Search for the cell housing the specified text and yield its [X, Y] center coordinate. 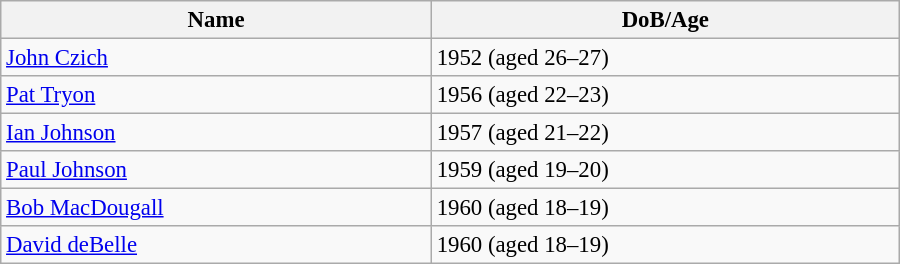
DoB/Age [665, 20]
Name [216, 20]
Bob MacDougall [216, 208]
Pat Tryon [216, 95]
John Czich [216, 58]
1957 (aged 21–22) [665, 133]
1956 (aged 22–23) [665, 95]
Paul Johnson [216, 170]
Ian Johnson [216, 133]
1959 (aged 19–20) [665, 170]
David deBelle [216, 245]
1952 (aged 26–27) [665, 58]
